Return the [x, y] coordinate for the center point of the cell that contains the specified text.  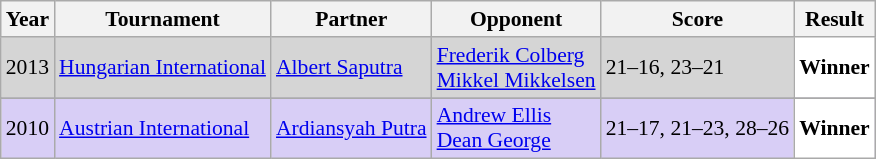
Andrew Ellis Dean George [516, 128]
2013 [28, 68]
Opponent [516, 19]
Ardiansyah Putra [352, 128]
Score [698, 19]
Frederik Colberg Mikkel Mikkelsen [516, 68]
21–17, 21–23, 28–26 [698, 128]
Year [28, 19]
Tournament [162, 19]
Partner [352, 19]
Austrian International [162, 128]
Hungarian International [162, 68]
Result [834, 19]
2010 [28, 128]
Albert Saputra [352, 68]
21–16, 23–21 [698, 68]
